Return the (X, Y) coordinate for the center point of the cell that contains the specified text.  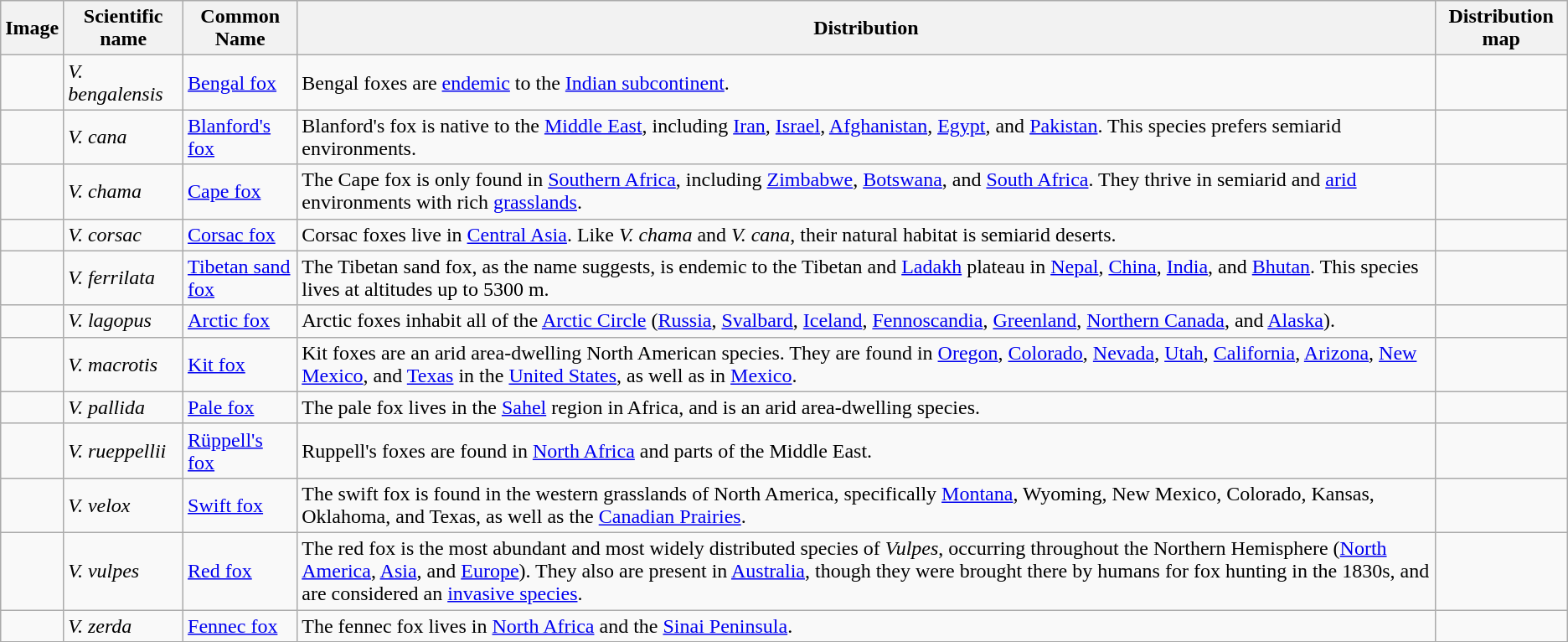
V. zerda (124, 626)
Pale fox (240, 407)
Corsac fox (240, 235)
V. velox (124, 505)
Blanford's fox is native to the Middle East, including Iran, Israel, Afghanistan, Egypt, and Pakistan. This species prefers semiarid environments. (866, 137)
Image (32, 28)
Ruppell's foxes are found in North Africa and parts of the Middle East. (866, 451)
Distribution map (1501, 28)
Rüppell's fox (240, 451)
V. pallida (124, 407)
Arctic foxes inhabit all of the Arctic Circle (Russia, Svalbard, Iceland, Fennoscandia, Greenland, Northern Canada, and Alaska). (866, 321)
The pale fox lives in the Sahel region in Africa, and is an arid area-dwelling species. (866, 407)
The fennec fox lives in North Africa and the Sinai Peninsula. (866, 626)
V. chama (124, 191)
Distribution (866, 28)
V. corsac (124, 235)
Tibetan sand fox (240, 278)
V. macrotis (124, 364)
Corsac foxes live in Central Asia. Like V. chama and V. cana, their natural habitat is semiarid deserts. (866, 235)
Bengal fox (240, 82)
V. cana (124, 137)
Bengal foxes are endemic to the Indian subcontinent. (866, 82)
Scientific name (124, 28)
Common Name (240, 28)
Fennec fox (240, 626)
Swift fox (240, 505)
Kit fox (240, 364)
V. bengalensis (124, 82)
Blanford's fox (240, 137)
Arctic fox (240, 321)
V. lagopus (124, 321)
V. ferrilata (124, 278)
V. vulpes (124, 571)
Cape fox (240, 191)
Red fox (240, 571)
V. rueppellii (124, 451)
